Detect which cell encompasses the target text, then output its [X, Y] center coordinate. 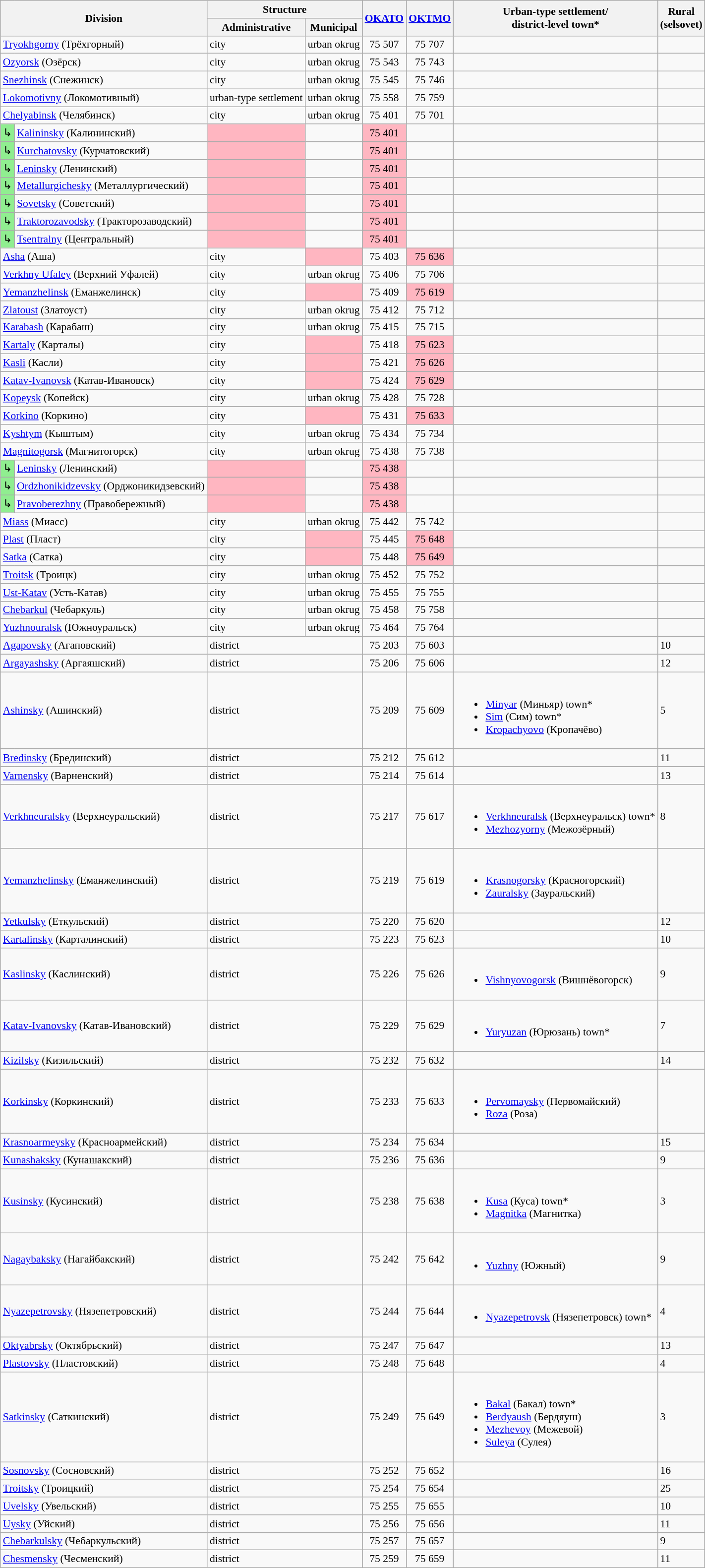
5 [681, 710]
75 452 [384, 575]
Kizilsky (Кизильский) [104, 1061]
75 434 [384, 433]
Kartaly (Карталы) [104, 345]
Pervomaysky (Первомайский)Roza (Роза) [555, 1101]
75 217 [384, 816]
75 244 [384, 1311]
75 220 [384, 922]
OKATO [384, 18]
75 232 [384, 1061]
75 403 [384, 257]
Ozyorsk (Озёрск) [104, 62]
75 746 [429, 80]
75 448 [384, 557]
75 545 [384, 80]
Agapovsky (Агаповский) [104, 646]
Metallurgichesky (Металлургический) [111, 186]
75 558 [384, 98]
75 752 [429, 575]
75 734 [429, 433]
Verkhneuralsk (Верхнеуральск) town*Mezhozyorny (Межозёрный) [555, 816]
Oktyabrsky (Октябрьский) [104, 1346]
75 634 [429, 1143]
Nyazepetrovsky (Нязепетровский) [104, 1311]
15 [681, 1143]
75 620 [429, 922]
75 728 [429, 398]
Kusinsky (Кусинский) [104, 1202]
75 238 [384, 1202]
Structure [285, 9]
75 632 [429, 1061]
Uvelsky (Увельский) [104, 1506]
Kunashaksky (Кунашакский) [104, 1160]
Verkhny Ufaley (Верхний Уфалей) [104, 275]
75 612 [429, 758]
75 654 [429, 1489]
Administrative [256, 27]
75 755 [429, 593]
75 642 [429, 1259]
Nagaybaksky (Нагайбакский) [104, 1259]
75 701 [429, 116]
Sovetsky (Советский) [111, 204]
75 256 [384, 1524]
75 655 [429, 1506]
75 259 [384, 1559]
Kurchatovsky (Курчатовский) [111, 151]
75 507 [384, 45]
75 252 [384, 1471]
75 234 [384, 1143]
75 212 [384, 758]
Tryokhgorny (Трёхгорный) [104, 45]
75 656 [429, 1524]
Minyar (Миньяр) town*Sim (Сим) town*Kropachyovo (Кропачёво) [555, 710]
Lokomotivny (Локомотивный) [104, 98]
75 223 [384, 940]
Kusa (Куса) town*Magnitka (Магнитка) [555, 1202]
25 [681, 1489]
75 764 [429, 628]
75 421 [384, 363]
75 406 [384, 275]
75 409 [384, 292]
75 543 [384, 62]
75 707 [429, 45]
Katav-Ivanovsk (Катав-Ивановск) [104, 380]
75 214 [384, 776]
Varnensky (Варненский) [104, 776]
Ordzhonikidzevsky (Орджоникидзевский) [111, 486]
Chelyabinsk (Челябинск) [104, 116]
75 431 [384, 416]
75 712 [429, 310]
Bredinsky (Брединский) [104, 758]
Krasnoarmeysky (Красноармейский) [104, 1143]
16 [681, 1471]
75 742 [429, 522]
Korkino (Коркино) [104, 416]
75 738 [429, 451]
Uysky (Уйский) [104, 1524]
Yemanzhelinsk (Еманжелинск) [104, 292]
75 209 [384, 710]
75 759 [429, 98]
75 257 [384, 1541]
75 458 [384, 610]
Troitsky (Троицкий) [104, 1489]
Chebarkul (Чебаркуль) [104, 610]
Traktorozavodsky (Тракторозаводский) [111, 222]
75 424 [384, 380]
Plastovsky (Пластовский) [104, 1364]
Nyazepetrovsk (Нязепетровск) town* [555, 1311]
Argayashsky (Аргаяшский) [104, 663]
75 418 [384, 345]
OKTMO [429, 18]
75 464 [384, 628]
8 [681, 816]
75 229 [384, 1026]
Pravoberezhny (Правобережный) [111, 504]
Sosnovsky (Сосновский) [104, 1471]
75 638 [429, 1202]
Plast (Пласт) [104, 540]
7 [681, 1026]
Kartalinsky (Карталинский) [104, 940]
Troitsk (Троицк) [104, 575]
Ashinsky (Ашинский) [104, 710]
Municipal [334, 27]
urban-type settlement [256, 98]
75 236 [384, 1160]
Magnitogorsk (Магнитогорск) [104, 451]
Yuryuzan (Юрюзань) town* [555, 1026]
Yuzhny (Южный) [555, 1259]
Krasnogorsky (Красногорский)Zauralsky (Зауральский) [555, 881]
Katav-Ivanovsky (Катав-Ивановский) [104, 1026]
Ust-Katav (Усть-Катав) [104, 593]
75 603 [429, 646]
75 617 [429, 816]
75 203 [384, 646]
75 428 [384, 398]
Yetkulsky (Еткульский) [104, 922]
75 247 [384, 1346]
75 647 [429, 1346]
75 657 [429, 1541]
75 706 [429, 275]
75 606 [429, 663]
75 255 [384, 1506]
Kalininsky (Калининский) [111, 133]
75 412 [384, 310]
Chesmensky (Чесменский) [104, 1559]
Karabash (Карабаш) [104, 327]
75 715 [429, 327]
Chebarkulsky (Чебаркульский) [104, 1541]
75 415 [384, 327]
75 219 [384, 881]
Yemanzhelinsky (Еманжелинский) [104, 881]
75 226 [384, 974]
75 743 [429, 62]
Vishnyovogorsk (Вишнёвогорск) [555, 974]
Kaslinsky (Каслинский) [104, 974]
Yuzhnouralsk (Южноуральск) [104, 628]
75 442 [384, 522]
Verkhneuralsky (Верхнеуральский) [104, 816]
Korkinsky (Коркинский) [104, 1101]
75 614 [429, 776]
75 609 [429, 710]
75 254 [384, 1489]
Kopeysk (Копейск) [104, 398]
Division [104, 18]
75 445 [384, 540]
Kyshtym (Кыштым) [104, 433]
75 249 [384, 1417]
Zlatoust (Златоуст) [104, 310]
Satkinsky (Саткинский) [104, 1417]
Bakal (Бакал) town*Berdyaush (Бердяуш)Mezhevoy (Межевой)Suleya (Сулея) [555, 1417]
75 758 [429, 610]
75 242 [384, 1259]
75 644 [429, 1311]
Snezhinsk (Снежинск) [104, 80]
75 206 [384, 663]
14 [681, 1061]
Urban-type settlement/district-level town* [555, 18]
75 652 [429, 1471]
75 233 [384, 1101]
75 659 [429, 1559]
Asha (Аша) [104, 257]
Kasli (Касли) [104, 363]
75 455 [384, 593]
Tsentralny (Центральный) [111, 239]
Rural(selsovet) [681, 18]
75 248 [384, 1364]
Satka (Сатка) [104, 557]
Miass (Миасс) [104, 522]
